Determine the (x, y) coordinate at the center of the cell enclosing the given text.  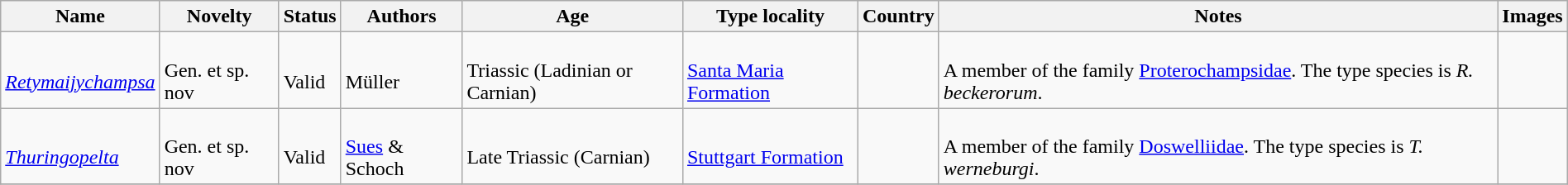
Authors (402, 17)
A member of the family Proterochampsidae. The type species is R. beckerorum. (1218, 70)
Images (1532, 17)
Name (80, 17)
Thuringopelta (80, 146)
A member of the family Doswelliidae. The type species is T. werneburgi. (1218, 146)
Notes (1218, 17)
Santa Maria Formation (770, 70)
Late Triassic (Carnian) (572, 146)
Müller (402, 70)
Triassic (Ladinian or Carnian) (572, 70)
Sues & Schoch (402, 146)
Country (898, 17)
Novelty (219, 17)
Type locality (770, 17)
Stuttgart Formation (770, 146)
Status (309, 17)
Retymaijychampsa (80, 70)
Age (572, 17)
